Extract the (x, y) coordinate from the center of the cell holding the provided text.  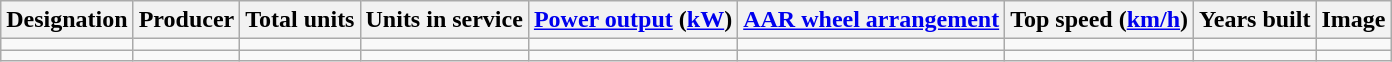
Image (1354, 20)
Power output (kW) (632, 20)
Designation (67, 20)
Total units (300, 20)
AAR wheel arrangement (872, 20)
Units in service (444, 20)
Years built (1255, 20)
Top speed (km/h) (1100, 20)
Producer (186, 20)
